Scan for the cell matching the given text and deliver its [X, Y] coordinate at center. 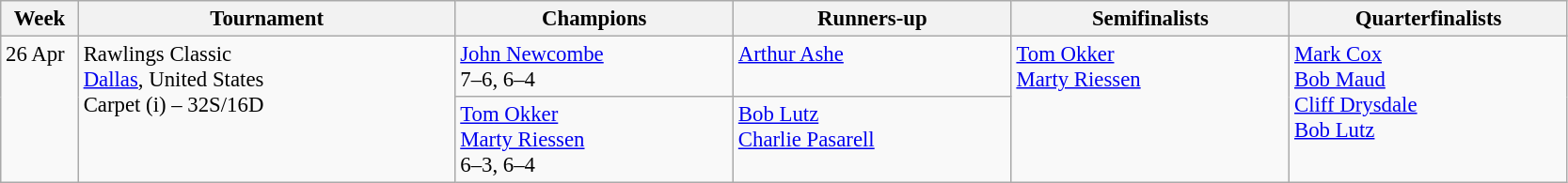
Champions [594, 19]
Tom Okker Marty Riessen6–3, 6–4 [594, 140]
Quarterfinalists [1429, 19]
Semifinalists [1150, 19]
Arthur Ashe [873, 68]
Tom Okker Marty Riessen [1150, 110]
Week [40, 19]
Rawlings Classic Dallas, United StatesCarpet (i) – 32S/16D [267, 110]
Mark Cox Bob Maud Cliff Drysdale Bob Lutz [1429, 110]
26 Apr [40, 110]
Tournament [267, 19]
Bob Lutz Charlie Pasarell [873, 140]
John Newcombe7–6, 6–4 [594, 68]
Runners-up [873, 19]
